Capture the cell that displays the provided text and extract its [X, Y] central coordinate. 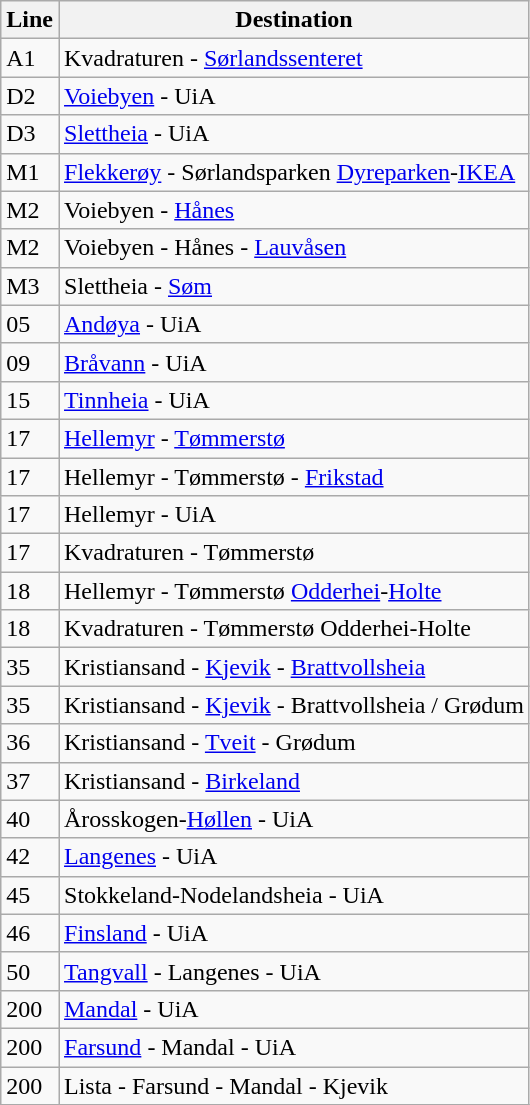
Line [30, 20]
Kristiansand - Tveit - Grødum [294, 743]
Kvadraturen - Sørlandssenteret [294, 58]
Lista - Farsund - Mandal - Kjevik [294, 1085]
45 [30, 895]
37 [30, 781]
50 [30, 971]
42 [30, 857]
Slettheia - UiA [294, 134]
Farsund - Mandal - UiA [294, 1047]
36 [30, 743]
Kvadraturen - Tømmerstø Odderhei-Holte [294, 629]
M3 [30, 286]
Tangvall - Langenes - UiA [294, 971]
M1 [30, 172]
Årosskogen-Høllen - UiA [294, 819]
Hellemyr - Tømmerstø - Frikstad [294, 477]
09 [30, 362]
Kvadraturen - Tømmerstø [294, 553]
Kristiansand - Birkeland [294, 781]
Flekkerøy - Sørlandsparken Dyreparken-IKEA [294, 172]
Kristiansand - Kjevik - Brattvollsheia [294, 667]
Mandal - UiA [294, 1009]
Hellemyr - UiA [294, 515]
A1 [30, 58]
Bråvann - UiA [294, 362]
D2 [30, 96]
05 [30, 324]
40 [30, 819]
Slettheia - Søm [294, 286]
Hellemyr - Tømmerstø Odderhei-Holte [294, 591]
Tinnheia - UiA [294, 400]
Voiebyen - Hånes - Lauvåsen [294, 248]
D3 [30, 134]
Andøya - UiA [294, 324]
15 [30, 400]
Finsland - UiA [294, 933]
Destination [294, 20]
Stokkeland-Nodelandsheia - UiA [294, 895]
Hellemyr - Tømmerstø [294, 438]
Kristiansand - Kjevik - Brattvollsheia / Grødum [294, 705]
Voiebyen - UiA [294, 96]
46 [30, 933]
Voiebyen - Hånes [294, 210]
Langenes - UiA [294, 857]
